From the cell containing the given text, extract its center point as [X, Y] coordinate. 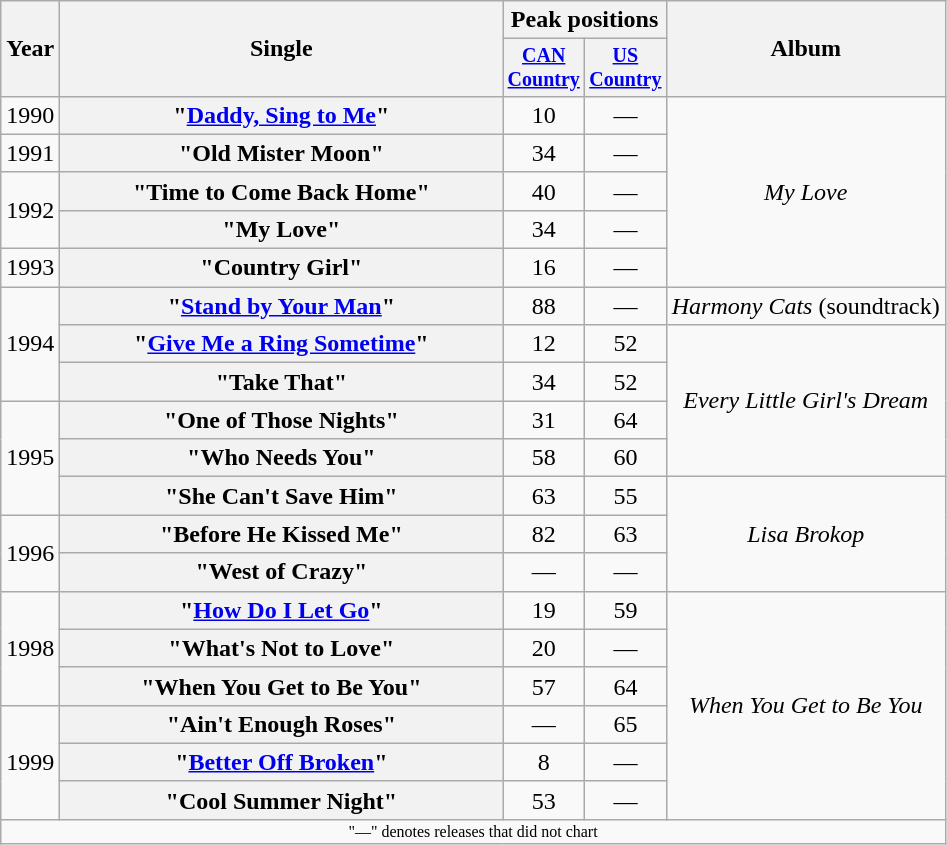
Single [282, 49]
Every Little Girl's Dream [806, 401]
"Who Needs You" [282, 458]
"Better Off Broken" [282, 762]
1990 [30, 115]
Harmony Cats (soundtrack) [806, 306]
"Take That" [282, 382]
8 [544, 762]
"Before He Kissed Me" [282, 534]
Peak positions [584, 20]
31 [544, 420]
"When You Get to Be You" [282, 686]
"—" denotes releases that did not chart [474, 831]
12 [544, 344]
20 [544, 648]
1999 [30, 762]
59 [626, 610]
88 [544, 306]
Lisa Brokop [806, 534]
55 [626, 496]
53 [544, 800]
10 [544, 115]
16 [544, 268]
"One of Those Nights" [282, 420]
"West of Crazy" [282, 572]
"Daddy, Sing to Me" [282, 115]
60 [626, 458]
1992 [30, 210]
40 [544, 191]
"Ain't Enough Roses" [282, 724]
Album [806, 49]
"Country Girl" [282, 268]
"Stand by Your Man" [282, 306]
1995 [30, 458]
58 [544, 458]
"Time to Come Back Home" [282, 191]
"She Can't Save Him" [282, 496]
1996 [30, 553]
65 [626, 724]
US Country [626, 68]
1991 [30, 153]
19 [544, 610]
1993 [30, 268]
CAN Country [544, 68]
57 [544, 686]
1998 [30, 648]
"What's Not to Love" [282, 648]
"Give Me a Ring Sometime" [282, 344]
When You Get to Be You [806, 705]
My Love [806, 191]
82 [544, 534]
Year [30, 49]
"Old Mister Moon" [282, 153]
"Cool Summer Night" [282, 800]
"How Do I Let Go" [282, 610]
1994 [30, 344]
"My Love" [282, 229]
